Identify which cell holds the provided text, then report its (X, Y) central coordinate. 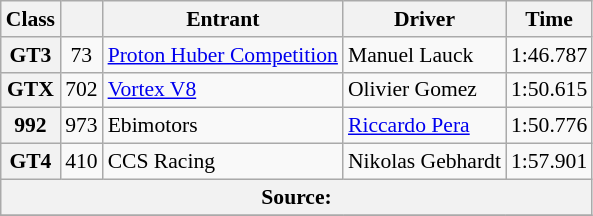
GT4 (30, 162)
973 (82, 126)
Source: (297, 197)
1:50.615 (549, 90)
Ebimotors (223, 126)
1:46.787 (549, 55)
Time (549, 19)
410 (82, 162)
1:50.776 (549, 126)
GTX (30, 90)
Proton Huber Competition (223, 55)
Nikolas Gebhardt (424, 162)
GT3 (30, 55)
Manuel Lauck (424, 55)
Class (30, 19)
1:57.901 (549, 162)
Riccardo Pera (424, 126)
73 (82, 55)
Entrant (223, 19)
CCS Racing (223, 162)
Olivier Gomez (424, 90)
992 (30, 126)
Driver (424, 19)
702 (82, 90)
Vortex V8 (223, 90)
